Pinpoint the cell where the given text exists, returning its [X, Y] midpoint coordinate. 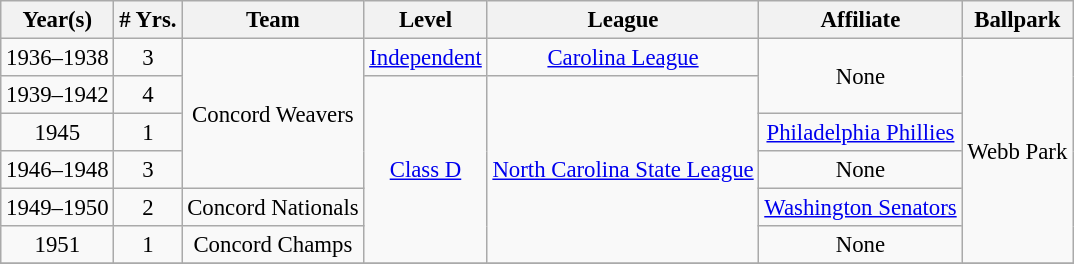
Philadelphia Phillies [860, 133]
# Yrs. [148, 20]
Concord Champs [273, 245]
Concord Weavers [273, 114]
Washington Senators [860, 208]
1949–1950 [58, 208]
Concord Nationals [273, 208]
Affiliate [860, 20]
Team [273, 20]
League [623, 20]
1951 [58, 245]
1946–1948 [58, 170]
1939–1942 [58, 95]
2 [148, 208]
Carolina League [623, 58]
Independent [426, 58]
North Carolina State League [623, 170]
Level [426, 20]
Ballpark [1018, 20]
1945 [58, 133]
4 [148, 95]
1936–1938 [58, 58]
Year(s) [58, 20]
Class D [426, 170]
